Identify which cell holds the provided text, then report its (x, y) central coordinate. 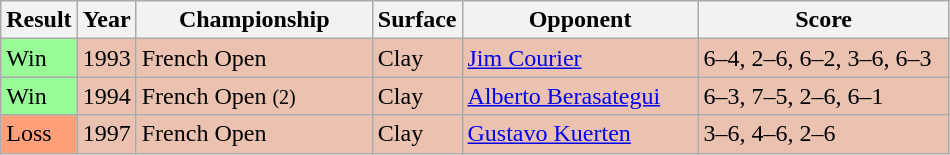
Championship (254, 20)
Surface (417, 20)
Year (106, 20)
Opponent (580, 20)
Result (39, 20)
1994 (106, 96)
6–3, 7–5, 2–6, 6–1 (824, 96)
French Open (2) (254, 96)
Jim Courier (580, 58)
6–4, 2–6, 6–2, 3–6, 6–3 (824, 58)
1997 (106, 134)
1993 (106, 58)
3–6, 4–6, 2–6 (824, 134)
Gustavo Kuerten (580, 134)
Alberto Berasategui (580, 96)
Score (824, 20)
Loss (39, 134)
